Find where the given text appears and provide that cell's center as [X, Y] coordinate. 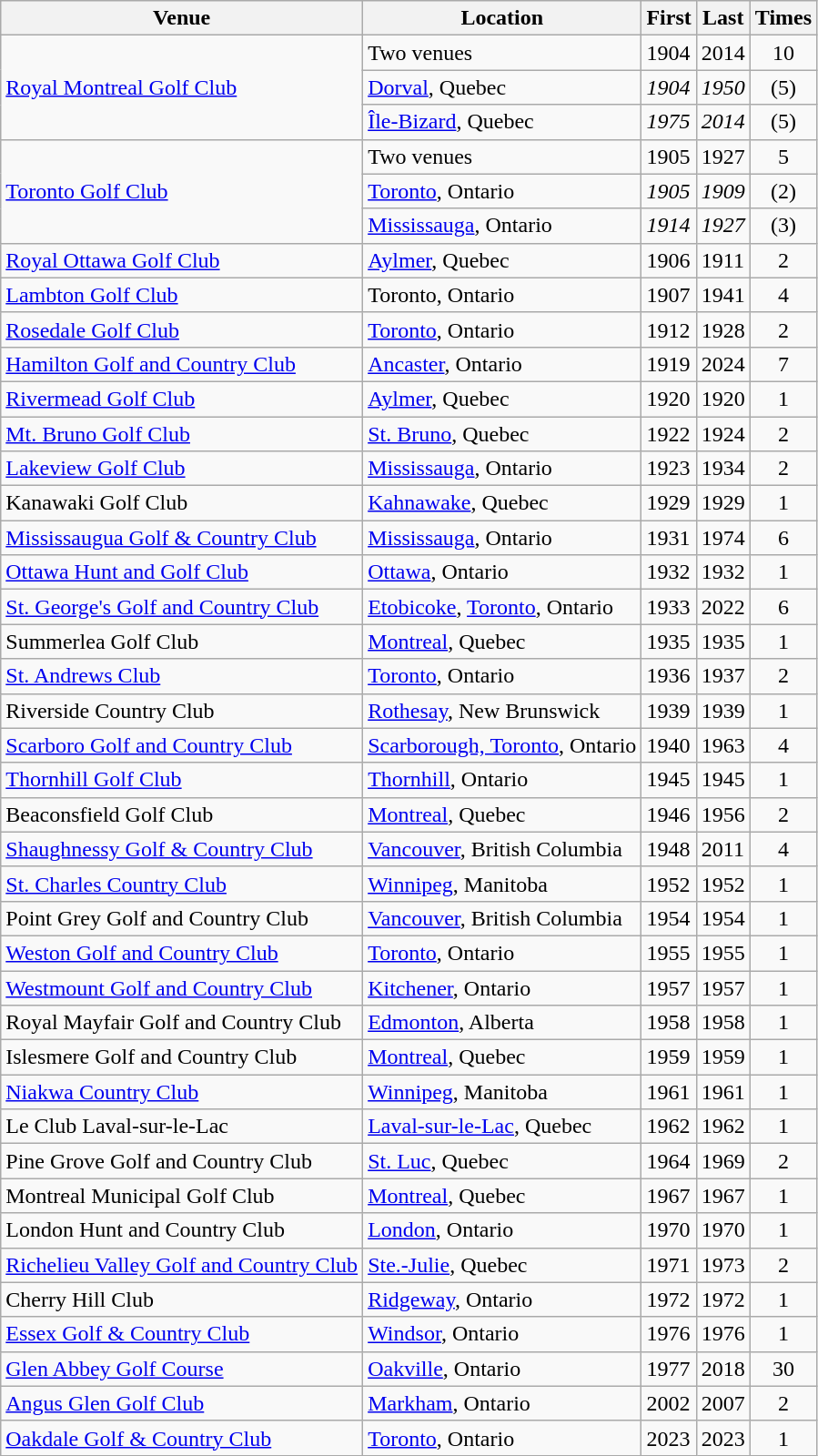
Richelieu Valley Golf and Country Club [182, 1265]
Royal Mayfair Golf and Country Club [182, 1023]
London, Ontario [502, 1230]
1919 [669, 364]
1971 [669, 1265]
Glen Abbey Golf Course [182, 1369]
Ancaster, Ontario [502, 364]
1912 [669, 329]
(2) [783, 191]
Last [722, 18]
1974 [722, 538]
Windsor, Ontario [502, 1334]
First [669, 18]
Toronto Golf Club [182, 191]
1923 [669, 469]
Markham, Ontario [502, 1403]
1922 [669, 434]
1950 [722, 87]
1931 [669, 538]
Angus Glen Golf Club [182, 1403]
Venue [182, 18]
Mt. Bruno Golf Club [182, 434]
St. George's Golf and Country Club [182, 607]
2002 [669, 1403]
Islesmere Golf and Country Club [182, 1057]
1911 [722, 260]
Ste.-Julie, Quebec [502, 1265]
Summerlea Golf Club [182, 642]
1928 [722, 329]
St. Andrews Club [182, 676]
Rosedale Golf Club [182, 329]
Niakwa Country Club [182, 1092]
(3) [783, 226]
Île-Bizard, Quebec [502, 122]
Kanawaki Golf Club [182, 503]
Thornhill, Ontario [502, 780]
1977 [669, 1369]
St. Bruno, Quebec [502, 434]
Lakeview Golf Club [182, 469]
Oakville, Ontario [502, 1369]
Kitchener, Ontario [502, 987]
30 [783, 1369]
Etobicoke, Toronto, Ontario [502, 607]
Times [783, 18]
Riverside Country Club [182, 711]
St. Luc, Quebec [502, 1161]
Shaughnessy Golf & Country Club [182, 849]
2018 [722, 1369]
2024 [722, 364]
London Hunt and Country Club [182, 1230]
Laval-sur-le-Lac, Quebec [502, 1127]
Scarboro Golf and Country Club [182, 745]
7 [783, 364]
1964 [669, 1161]
Essex Golf & Country Club [182, 1334]
Rivermead Golf Club [182, 399]
Cherry Hill Club [182, 1299]
1934 [722, 469]
St. Charles Country Club [182, 884]
10 [783, 53]
Dorval, Quebec [502, 87]
1907 [669, 295]
Beaconsfield Golf Club [182, 814]
Thornhill Golf Club [182, 780]
1946 [669, 814]
2011 [722, 849]
Pine Grove Golf and Country Club [182, 1161]
5 [783, 157]
1948 [669, 849]
Westmount Golf and Country Club [182, 987]
Royal Montreal Golf Club [182, 87]
Scarborough, Toronto, Ontario [502, 745]
Rothesay, New Brunswick [502, 711]
Weston Golf and Country Club [182, 953]
Ridgeway, Ontario [502, 1299]
1906 [669, 260]
1909 [722, 191]
1963 [722, 745]
2022 [722, 607]
Royal Ottawa Golf Club [182, 260]
1973 [722, 1265]
Hamilton Golf and Country Club [182, 364]
1933 [669, 607]
1936 [669, 676]
2007 [722, 1403]
Ottawa Hunt and Golf Club [182, 572]
1940 [669, 745]
Mississaugua Golf & Country Club [182, 538]
1941 [722, 295]
1956 [722, 814]
Location [502, 18]
Montreal Municipal Golf Club [182, 1196]
1975 [669, 122]
1914 [669, 226]
Ottawa, Ontario [502, 572]
Edmonton, Alberta [502, 1023]
Lambton Golf Club [182, 295]
1937 [722, 676]
Kahnawake, Quebec [502, 503]
Le Club Laval-sur-le-Lac [182, 1127]
1924 [722, 434]
Oakdale Golf & Country Club [182, 1438]
1969 [722, 1161]
Point Grey Golf and Country Club [182, 918]
